Scan for the cell matching the given text and deliver its (x, y) coordinate at center. 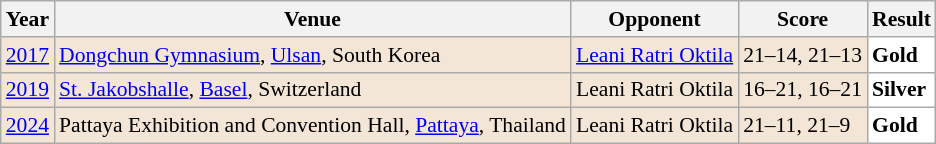
Venue (312, 19)
21–14, 21–13 (802, 55)
Pattaya Exhibition and Convention Hall, Pattaya, Thailand (312, 126)
2024 (28, 126)
Dongchun Gymnasium, Ulsan, South Korea (312, 55)
Score (802, 19)
Opponent (654, 19)
Result (902, 19)
2019 (28, 90)
Silver (902, 90)
St. Jakobshalle, Basel, Switzerland (312, 90)
21–11, 21–9 (802, 126)
2017 (28, 55)
16–21, 16–21 (802, 90)
Year (28, 19)
